Return the (x, y) coordinate for the center point of the cell that contains the specified text.  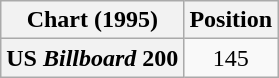
145 (231, 58)
Position (231, 20)
Chart (1995) (92, 20)
US Billboard 200 (92, 58)
